Return [X, Y] of the center of cell containing provided text 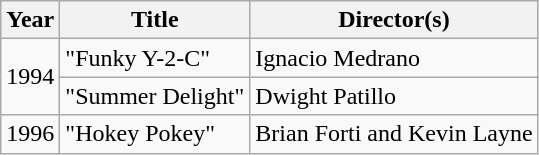
"Summer Delight" [155, 96]
Title [155, 20]
1994 [30, 77]
"Hokey Pokey" [155, 134]
Director(s) [394, 20]
1996 [30, 134]
Ignacio Medrano [394, 58]
"Funky Y-2-C" [155, 58]
Brian Forti and Kevin Layne [394, 134]
Year [30, 20]
Dwight Patillo [394, 96]
